Identify which cell holds the provided text, then report its [x, y] central coordinate. 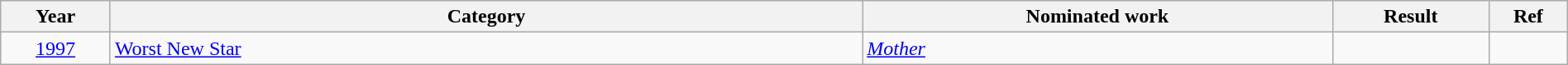
Category [486, 17]
1997 [56, 48]
Nominated work [1097, 17]
Result [1411, 17]
Ref [1528, 17]
Worst New Star [486, 48]
Year [56, 17]
Mother [1097, 48]
